Output the [X, Y] coordinate of the center of the cell containing the given text.  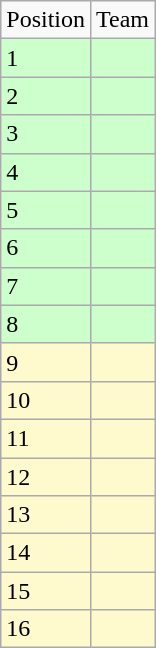
11 [46, 438]
6 [46, 248]
12 [46, 477]
1 [46, 58]
16 [46, 629]
9 [46, 362]
13 [46, 515]
14 [46, 553]
Position [46, 20]
15 [46, 591]
5 [46, 210]
3 [46, 134]
7 [46, 286]
Team [123, 20]
4 [46, 172]
8 [46, 324]
2 [46, 96]
10 [46, 400]
